Locate the cell with the specified text and output its [X, Y] center coordinate. 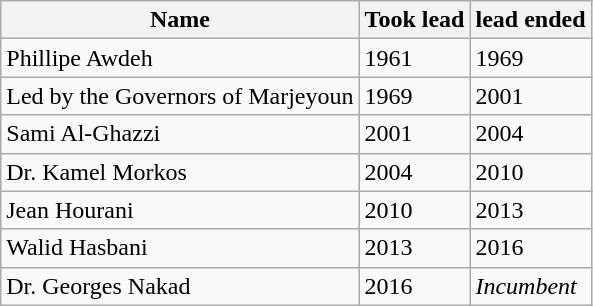
Jean Hourani [180, 210]
lead ended [530, 20]
Dr. Kamel Morkos [180, 172]
Dr. Georges Nakad [180, 286]
Name [180, 20]
Walid Hasbani [180, 248]
Led by the Governors of Marjeyoun [180, 96]
Incumbent [530, 286]
1961 [414, 58]
Took lead [414, 20]
Sami Al-Ghazzi [180, 134]
Phillipe Awdeh [180, 58]
